Find where the given text appears and provide that cell's center as [x, y] coordinate. 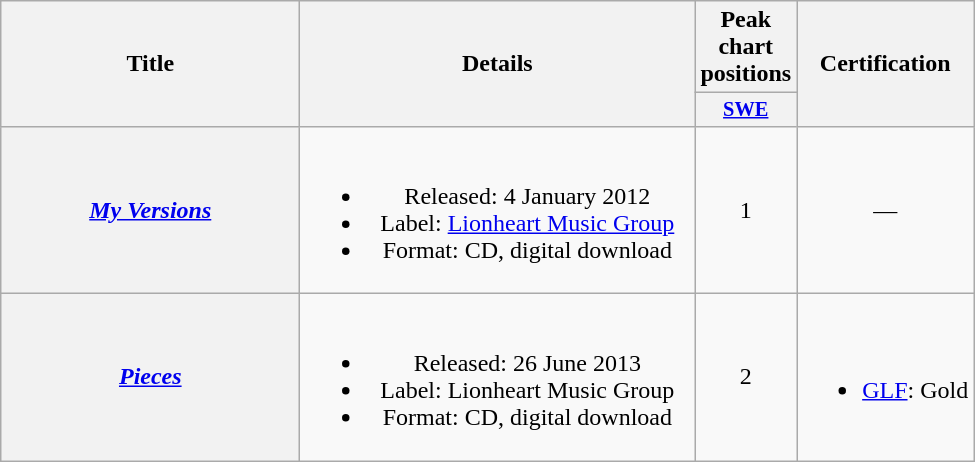
Title [150, 64]
SWE [746, 110]
My Versions [150, 210]
Peak chart positions [746, 47]
2 [746, 378]
1 [746, 210]
Certification [886, 64]
Details [498, 64]
— [886, 210]
Released: 26 June 2013Label: Lionheart Music GroupFormat: CD, digital download [498, 378]
Released: 4 January 2012Label: Lionheart Music GroupFormat: CD, digital download [498, 210]
Pieces [150, 378]
GLF: Gold [886, 378]
